Pinpoint the cell where the given text exists, returning its [X, Y] midpoint coordinate. 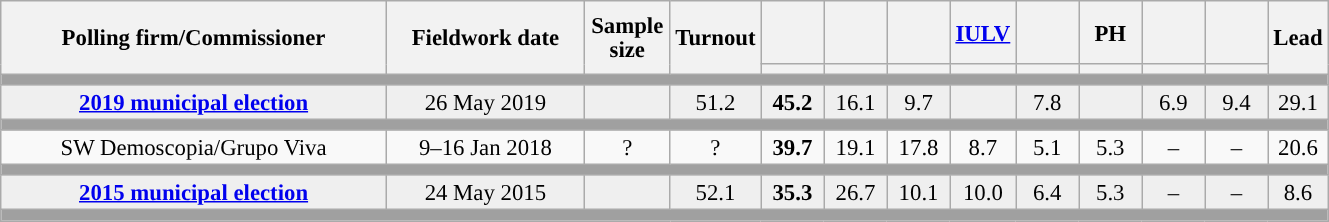
Sample size [627, 38]
5.1 [1048, 148]
17.8 [918, 148]
10.1 [918, 194]
Turnout [716, 38]
9–16 Jan 2018 [485, 148]
8.7 [982, 148]
Lead [1298, 38]
IULV [982, 32]
45.2 [792, 102]
51.2 [716, 102]
26 May 2019 [485, 102]
9.4 [1236, 102]
24 May 2015 [485, 194]
2015 municipal election [194, 194]
8.6 [1298, 194]
26.7 [856, 194]
35.3 [792, 194]
16.1 [856, 102]
20.6 [1298, 148]
10.0 [982, 194]
7.8 [1048, 102]
PH [1110, 32]
39.7 [792, 148]
6.9 [1174, 102]
2019 municipal election [194, 102]
29.1 [1298, 102]
52.1 [716, 194]
9.7 [918, 102]
Fieldwork date [485, 38]
6.4 [1048, 194]
Polling firm/Commissioner [194, 38]
19.1 [856, 148]
SW Demoscopia/Grupo Viva [194, 148]
